Determine the (X, Y) coordinate at the center of the cell enclosing the given text.  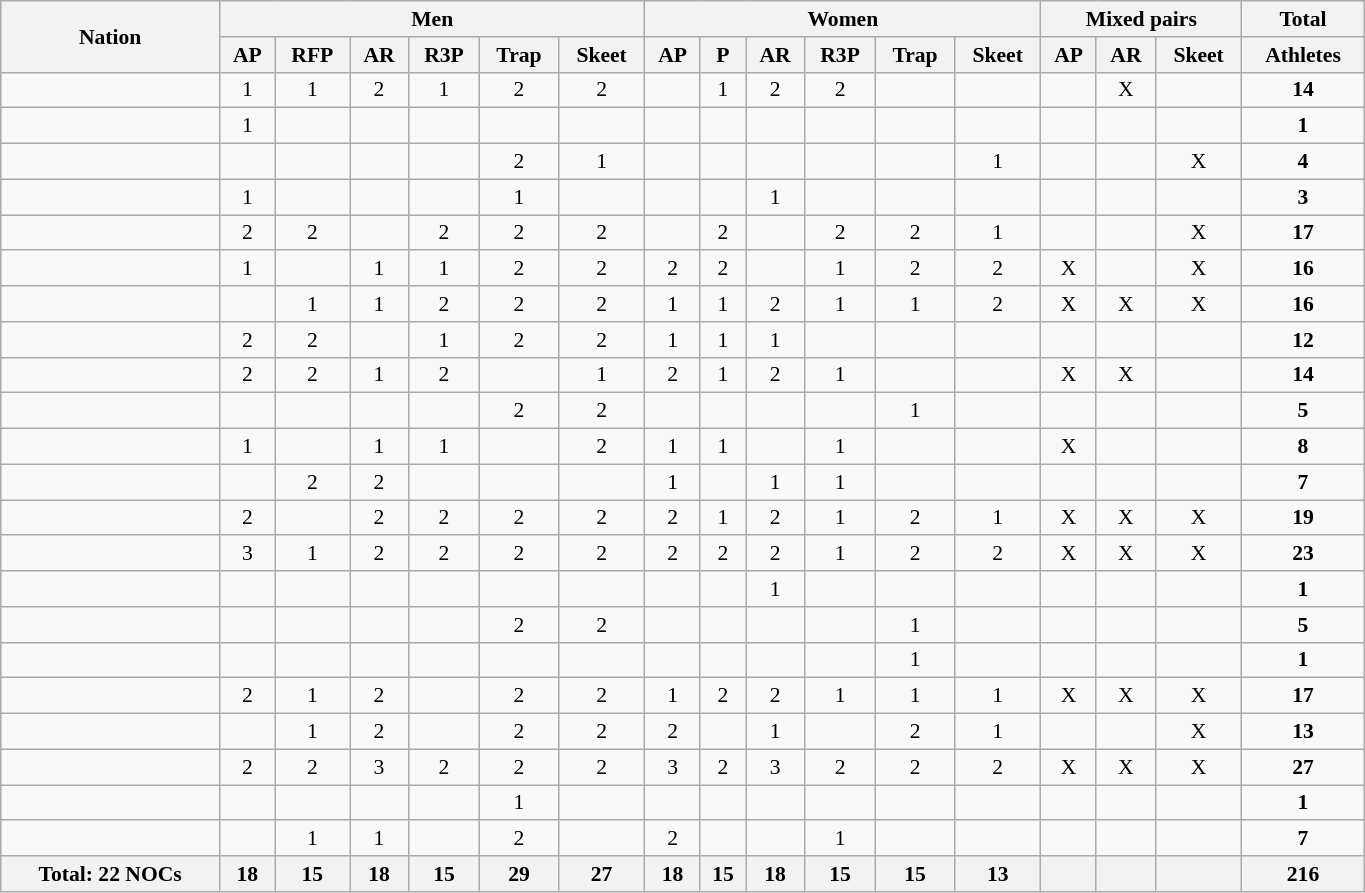
23 (1303, 554)
P (722, 55)
Nation (110, 36)
216 (1303, 874)
Total (1303, 19)
29 (518, 874)
Men (432, 19)
19 (1303, 518)
Total: 22 NOCs (110, 874)
12 (1303, 340)
8 (1303, 447)
4 (1303, 162)
RFP (312, 55)
Mixed pairs (1142, 19)
Athletes (1303, 55)
Women (843, 19)
